Return the [X, Y] coordinate for the center point of the cell that contains the specified text.  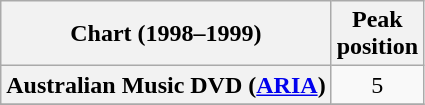
Australian Music DVD (ARIA) [166, 85]
5 [377, 85]
Peakposition [377, 34]
Chart (1998–1999) [166, 34]
